For the text-containing cell, return its midpoint in (X, Y) coordinate format. 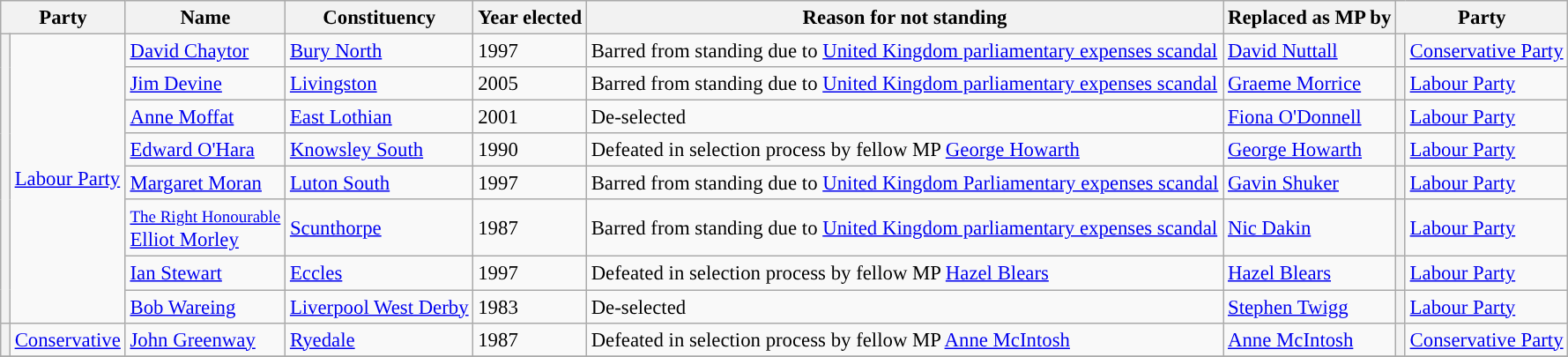
Ian Stewart (204, 273)
Anne McIntosh (1310, 339)
Reason for not standing (904, 18)
Bob Wareing (204, 307)
Margaret Moran (204, 183)
Graeme Morrice (1310, 84)
Jim Devine (204, 84)
Defeated in selection process by fellow MP Hazel Blears (904, 273)
Fiona O'Donnell (1310, 117)
Constituency (379, 18)
Knowsley South (379, 150)
Defeated in selection process by fellow MP Anne McIntosh (904, 339)
Gavin Shuker (1310, 183)
1983 (530, 307)
Defeated in selection process by fellow MP George Howarth (904, 150)
2001 (530, 117)
2005 (530, 84)
Scunthorpe (379, 227)
Stephen Twigg (1310, 307)
George Howarth (1310, 150)
Nic Dakin (1310, 227)
Anne Moffat (204, 117)
Livingston (379, 84)
Year elected (530, 18)
The Right Honourable Elliot Morley (204, 227)
Hazel Blears (1310, 273)
John Greenway (204, 339)
Liverpool West Derby (379, 307)
David Nuttall (1310, 51)
Eccles (379, 273)
Luton South (379, 183)
Name (204, 18)
Edward O'Hara (204, 150)
Ryedale (379, 339)
Replaced as MP by (1310, 18)
Bury North (379, 51)
1990 (530, 150)
Conservative (67, 339)
Barred from standing due to United Kingdom Parliamentary expenses scandal (904, 183)
David Chaytor (204, 51)
East Lothian (379, 117)
